Return the (x, y) coordinate for the center point of the cell that contains the specified text.  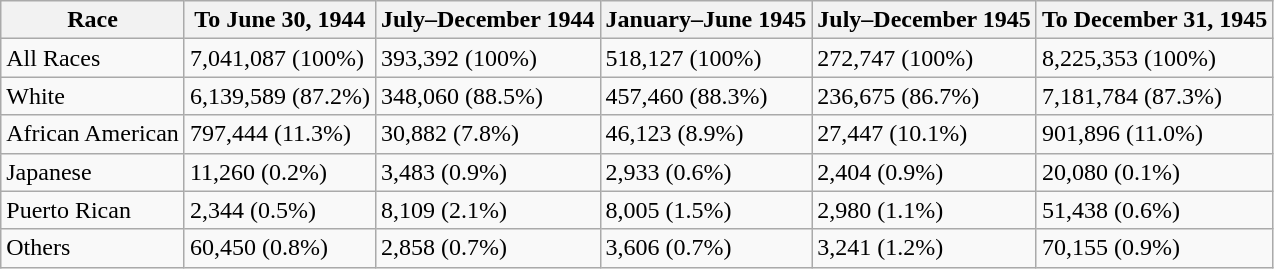
7,041,087 (100%) (280, 58)
Race (93, 20)
To December 31, 1945 (1154, 20)
6,139,589 (87.2%) (280, 96)
2,980 (1.1%) (924, 210)
457,460 (88.3%) (706, 96)
20,080 (0.1%) (1154, 172)
All Races (93, 58)
46,123 (8.9%) (706, 134)
797,444 (11.3%) (280, 134)
Japanese (93, 172)
8,225,353 (100%) (1154, 58)
January–June 1945 (706, 20)
70,155 (0.9%) (1154, 248)
27,447 (10.1%) (924, 134)
60,450 (0.8%) (280, 248)
2,933 (0.6%) (706, 172)
Others (93, 248)
White (93, 96)
July–December 1945 (924, 20)
30,882 (7.8%) (488, 134)
2,404 (0.9%) (924, 172)
51,438 (0.6%) (1154, 210)
July–December 1944 (488, 20)
518,127 (100%) (706, 58)
7,181,784 (87.3%) (1154, 96)
3,483 (0.9%) (488, 172)
2,858 (0.7%) (488, 248)
236,675 (86.7%) (924, 96)
901,896 (11.0%) (1154, 134)
8,109 (2.1%) (488, 210)
8,005 (1.5%) (706, 210)
272,747 (100%) (924, 58)
2,344 (0.5%) (280, 210)
3,241 (1.2%) (924, 248)
348,060 (88.5%) (488, 96)
393,392 (100%) (488, 58)
11,260 (0.2%) (280, 172)
Puerto Rican (93, 210)
3,606 (0.7%) (706, 248)
African American (93, 134)
To June 30, 1944 (280, 20)
